Detect which cell encompasses the target text, then output its [X, Y] center coordinate. 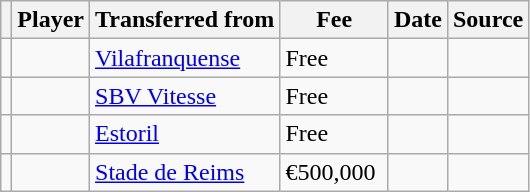
Estoril [185, 134]
SBV Vitesse [185, 96]
Fee [334, 20]
Stade de Reims [185, 172]
Date [418, 20]
Player [51, 20]
€500,000 [334, 172]
Transferred from [185, 20]
Vilafranquense [185, 58]
Source [488, 20]
